Capture the cell that displays the provided text and extract its [x, y] central coordinate. 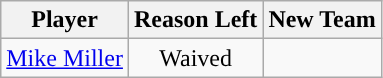
Waived [195, 58]
Mike Miller [65, 58]
Player [65, 20]
New Team [322, 20]
Reason Left [195, 20]
